Capture the cell that displays the provided text and extract its [X, Y] central coordinate. 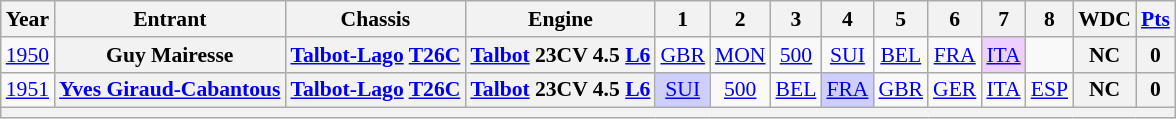
5 [902, 19]
8 [1050, 19]
ESP [1050, 90]
3 [796, 19]
1951 [28, 90]
2 [740, 19]
Year [28, 19]
4 [847, 19]
Chassis [375, 19]
MON [740, 55]
6 [954, 19]
WDC [1104, 19]
Guy Mairesse [170, 55]
Yves Giraud-Cabantous [170, 90]
Entrant [170, 19]
1950 [28, 55]
1 [682, 19]
Pts [1156, 19]
GER [954, 90]
Engine [560, 19]
7 [1003, 19]
